For the text-containing cell, return its midpoint in [X, Y] coordinate format. 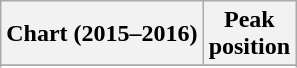
Chart (2015–2016) [102, 34]
Peakposition [249, 34]
